Search for the cell housing the specified text and yield its (x, y) center coordinate. 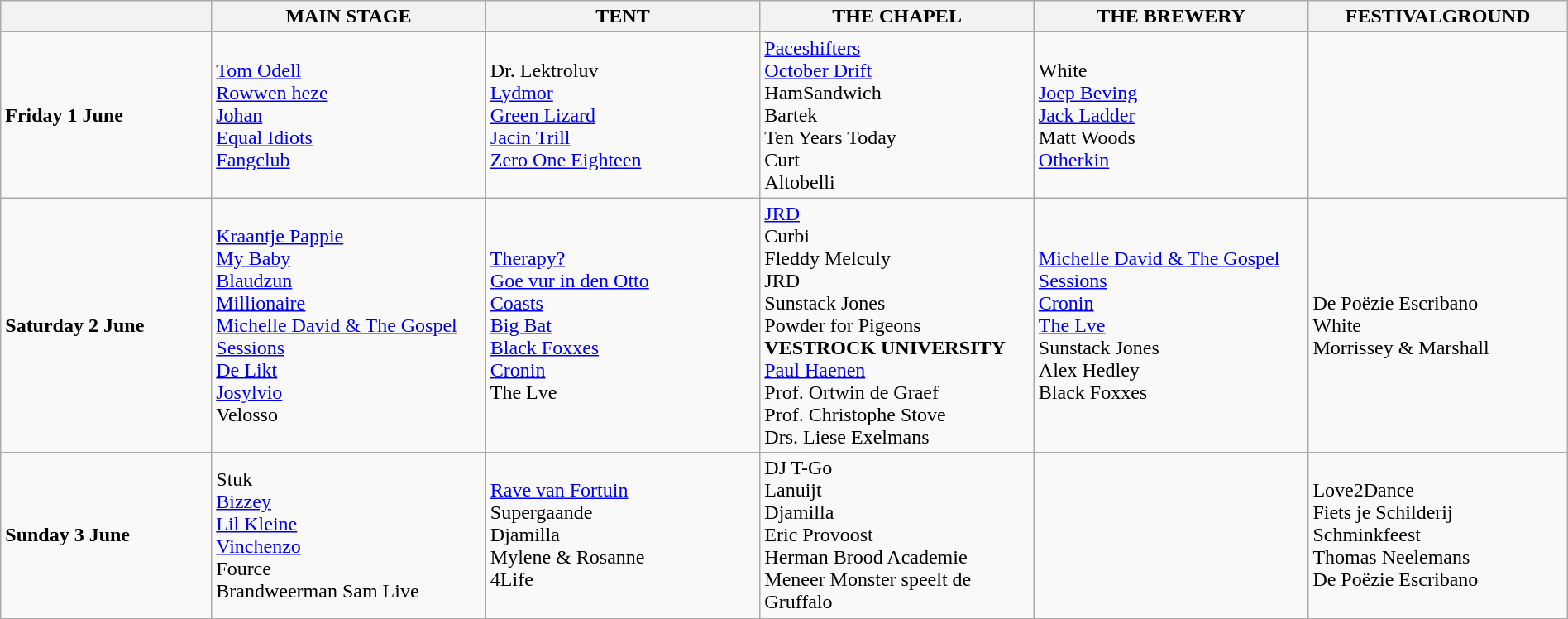
Kraantje PappieMy BabyBlaudzunMillionaireMichelle David & The Gospel SessionsDe LiktJosylvioVelosso (349, 325)
Sunday 3 June (106, 535)
Dr. LektroluvLydmorGreen LizardJacin TrillZero One Eighteen (623, 115)
Michelle David & The Gospel SessionsCroninThe LveSunstack JonesAlex HedleyBlack Foxxes (1171, 325)
PaceshiftersOctober DriftHamSandwichBartekTen Years TodayCurtAltobelli (897, 115)
THE BREWERY (1171, 17)
StukBizzeyLil KleineVinchenzoFourceBrandweerman Sam Live (349, 535)
THE CHAPEL (897, 17)
WhiteJoep BevingJack LadderMatt WoodsOtherkin (1171, 115)
De Poëzie EscribanoWhiteMorrissey & Marshall (1437, 325)
DJ T-GoLanuijtDjamillaEric ProvoostHerman Brood AcademieMeneer Monster speelt de Gruffalo (897, 535)
TENT (623, 17)
FESTIVALGROUND (1437, 17)
Love2DanceFiets je SchilderijSchminkfeestThomas NeelemansDe Poëzie Escribano (1437, 535)
Friday 1 June (106, 115)
MAIN STAGE (349, 17)
Tom OdellRowwen hezeJohanEqual IdiotsFangclub (349, 115)
Rave van FortuinSupergaandeDjamillaMylene & Rosanne4Life (623, 535)
Therapy?Goe vur in den OttoCoastsBig BatBlack FoxxesCroninThe Lve (623, 325)
Saturday 2 June (106, 325)
JRDCurbiFleddy MelculyJRDSunstack JonesPowder for PigeonsVESTROCK UNIVERSITYPaul HaenenProf. Ortwin de GraefProf. Christophe StoveDrs. Liese Exelmans (897, 325)
